Locate the cell with the specified text and output its (x, y) center coordinate. 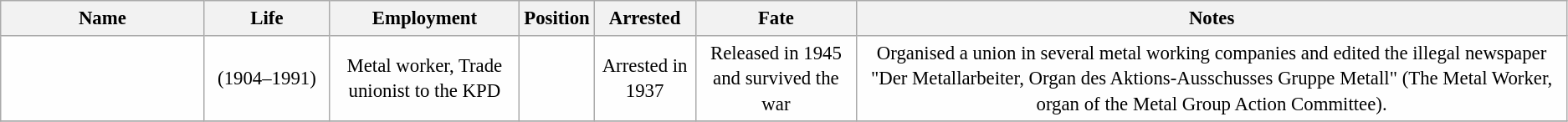
Notes (1212, 18)
Metal worker, Trade unionist to the KPD (425, 79)
(1904–1991) (267, 79)
Arrested (644, 18)
Employment (425, 18)
Name (102, 18)
Released in 1945 and survived the war (776, 79)
Position (557, 18)
Fate (776, 18)
Arrested in 1937 (644, 79)
Life (267, 18)
